Identify which cell holds the provided text, then report its [X, Y] central coordinate. 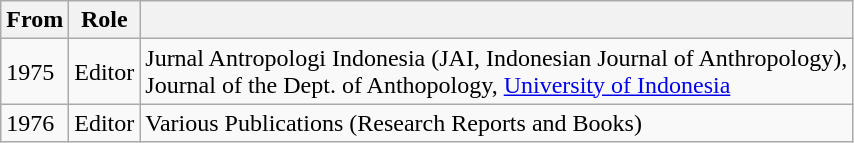
From [35, 20]
1976 [35, 123]
Role [104, 20]
1975 [35, 72]
Various Publications (Research Reports and Books) [496, 123]
Jurnal Antropologi Indonesia (JAI, Indonesian Journal of Anthropology),Journal of the Dept. of Anthopology, University of Indonesia [496, 72]
